Output the [x, y] coordinate of the center of the cell containing the given text.  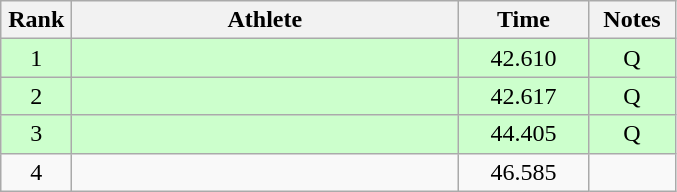
44.405 [524, 134]
4 [36, 172]
Time [524, 20]
Notes [632, 20]
3 [36, 134]
2 [36, 96]
1 [36, 58]
46.585 [524, 172]
Athlete [265, 20]
Rank [36, 20]
42.617 [524, 96]
42.610 [524, 58]
